Detect which cell encompasses the target text, then output its (x, y) center coordinate. 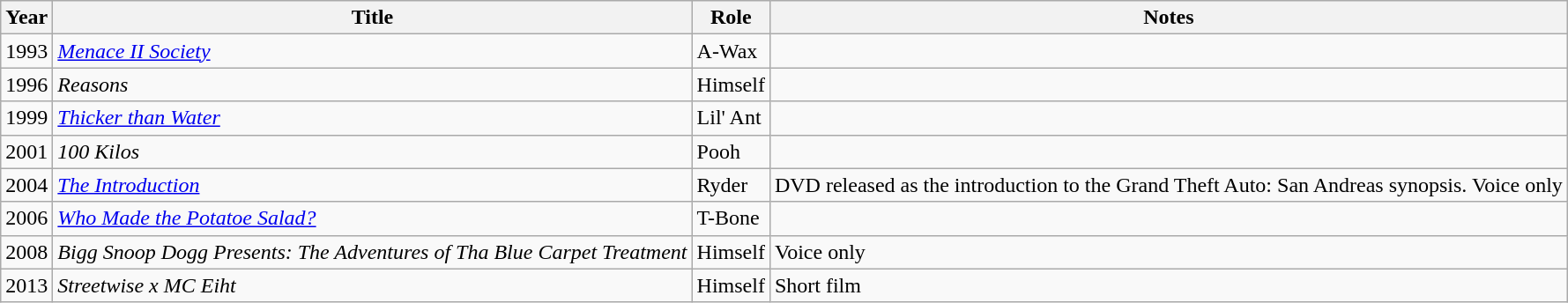
1999 (26, 118)
Year (26, 18)
Lil' Ant (731, 118)
A-Wax (731, 51)
2008 (26, 252)
1996 (26, 85)
Reasons (372, 85)
Bigg Snoop Dogg Presents: The Adventures of Tha Blue Carpet Treatment (372, 252)
T-Bone (731, 218)
Streetwise x MC Eiht (372, 285)
Title (372, 18)
DVD released as the introduction to the Grand Theft Auto: San Andreas synopsis. Voice only (1169, 185)
Notes (1169, 18)
Short film (1169, 285)
The Introduction (372, 185)
Thicker than Water (372, 118)
Voice only (1169, 252)
Who Made the Potatoe Salad? (372, 218)
Pooh (731, 151)
2013 (26, 285)
1993 (26, 51)
Role (731, 18)
2006 (26, 218)
100 Kilos (372, 151)
Menace II Society (372, 51)
Ryder (731, 185)
2004 (26, 185)
2001 (26, 151)
